Return the (x, y) coordinate for the center point of the cell that contains the specified text.  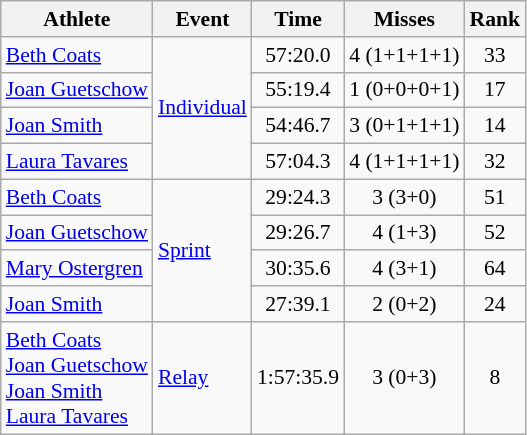
29:24.3 (298, 197)
1 (0+0+0+1) (404, 90)
Rank (496, 19)
Time (298, 19)
57:04.3 (298, 162)
32 (496, 162)
1:57:35.9 (298, 378)
4 (3+1) (404, 269)
3 (3+0) (404, 197)
8 (496, 378)
14 (496, 126)
Beth CoatsJoan GuetschowJoan SmithLaura Tavares (77, 378)
Misses (404, 19)
Athlete (77, 19)
64 (496, 269)
24 (496, 304)
2 (0+2) (404, 304)
3 (0+1+1+1) (404, 126)
33 (496, 55)
27:39.1 (298, 304)
Individual (202, 108)
3 (0+3) (404, 378)
Event (202, 19)
Laura Tavares (77, 162)
29:26.7 (298, 233)
30:35.6 (298, 269)
4 (1+3) (404, 233)
17 (496, 90)
Sprint (202, 250)
54:46.7 (298, 126)
Mary Ostergren (77, 269)
Relay (202, 378)
51 (496, 197)
57:20.0 (298, 55)
52 (496, 233)
55:19.4 (298, 90)
